Detect which cell encompasses the target text, then output its (X, Y) center coordinate. 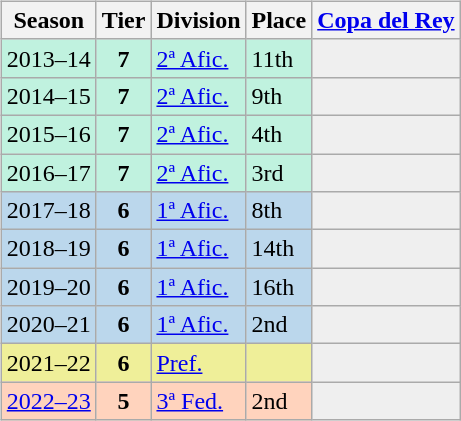
Pref. (198, 363)
Division (198, 20)
2013–14 (48, 58)
Copa del Rey (386, 20)
2017–18 (48, 211)
9th (279, 96)
Season (48, 20)
2014–15 (48, 96)
2020–21 (48, 325)
Place (279, 20)
Tier (124, 20)
8th (279, 211)
2021–22 (48, 363)
11th (279, 58)
14th (279, 249)
2019–20 (48, 287)
3rd (279, 173)
2016–17 (48, 173)
16th (279, 287)
4th (279, 134)
2022–23 (48, 401)
5 (124, 401)
3ª Fed. (198, 401)
2015–16 (48, 134)
2018–19 (48, 249)
